Provide the [x, y] coordinate of the cell's center where the given text is located.  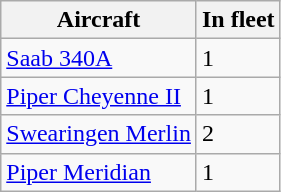
Piper Cheyenne II [99, 96]
2 [238, 134]
Aircraft [99, 20]
In fleet [238, 20]
Piper Meridian [99, 172]
Saab 340A [99, 58]
Swearingen Merlin [99, 134]
